Search for the cell housing the specified text and yield its (x, y) center coordinate. 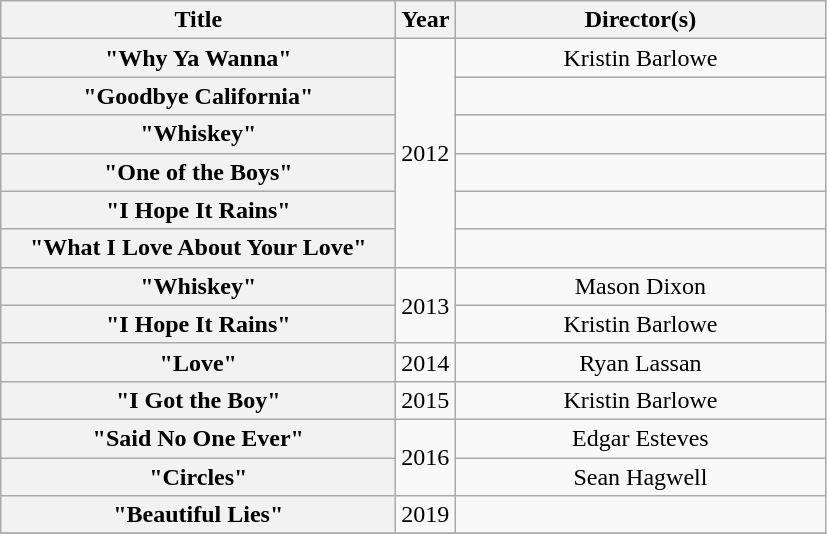
2016 (426, 457)
Ryan Lassan (640, 362)
"Circles" (198, 477)
"One of the Boys" (198, 172)
2015 (426, 400)
2019 (426, 515)
2012 (426, 153)
Sean Hagwell (640, 477)
"Beautiful Lies" (198, 515)
"Said No One Ever" (198, 438)
Title (198, 20)
Edgar Esteves (640, 438)
"What I Love About Your Love" (198, 248)
Director(s) (640, 20)
"Love" (198, 362)
2014 (426, 362)
"Why Ya Wanna" (198, 58)
Mason Dixon (640, 286)
"Goodbye California" (198, 96)
Year (426, 20)
"I Got the Boy" (198, 400)
2013 (426, 305)
